For the text-containing cell, return its midpoint in [X, Y] coordinate format. 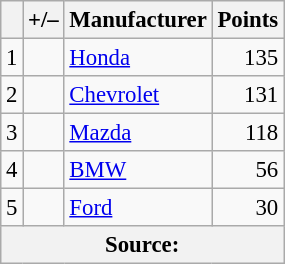
Ford [138, 208]
+/– [44, 20]
56 [248, 170]
Mazda [138, 133]
135 [248, 58]
BMW [138, 170]
5 [12, 208]
Points [248, 20]
Source: [142, 245]
118 [248, 133]
4 [12, 170]
Chevrolet [138, 95]
30 [248, 208]
Manufacturer [138, 20]
131 [248, 95]
1 [12, 58]
3 [12, 133]
Honda [138, 58]
2 [12, 95]
